Capture the cell that displays the provided text and extract its [X, Y] central coordinate. 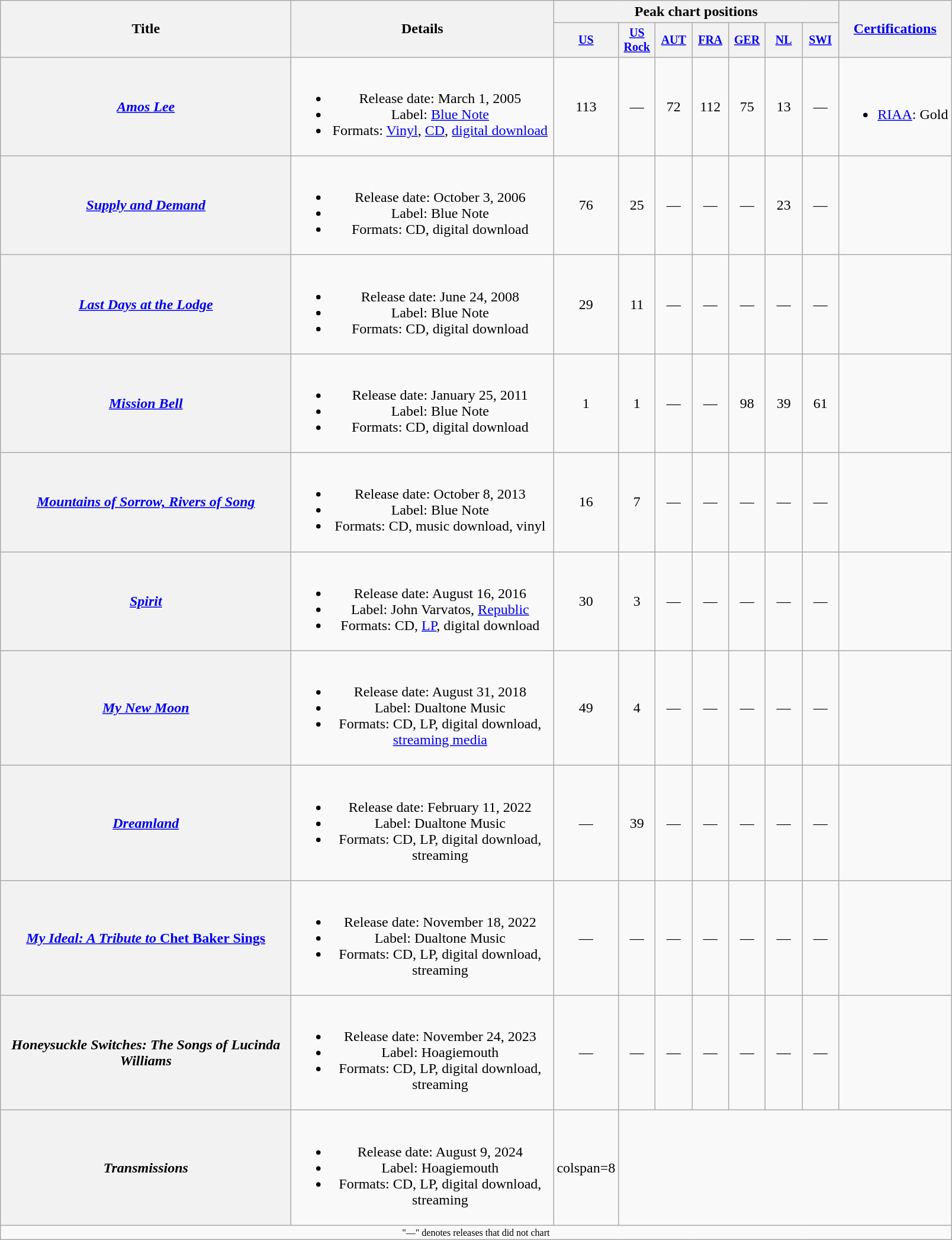
Mission Bell [146, 403]
Last Days at the Lodge [146, 304]
11 [637, 304]
US Rock [637, 40]
My Ideal: A Tribute to Chet Baker Sings [146, 938]
Certifications [895, 29]
13 [784, 107]
Spirit [146, 602]
30 [586, 602]
98 [747, 403]
RIAA: Gold [895, 107]
Release date: August 9, 2024Label: HoagiemouthFormats: CD, LP, digital download, streaming [423, 1168]
4 [637, 708]
AUT [674, 40]
113 [586, 107]
Release date: January 25, 2011Label: Blue NoteFormats: CD, digital download [423, 403]
25 [637, 205]
Release date: February 11, 2022Label: Dualtone MusicFormats: CD, LP, digital download, streaming [423, 823]
Release date: August 16, 2016Label: John Varvatos, RepublicFormats: CD, LP, digital download [423, 602]
GER [747, 40]
112 [710, 107]
76 [586, 205]
NL [784, 40]
16 [586, 502]
colspan=8 [586, 1168]
US [586, 40]
Dreamland [146, 823]
Peak chart positions [696, 12]
Release date: October 8, 2013Label: Blue NoteFormats: CD, music download, vinyl [423, 502]
"—" denotes releases that did not chart [476, 1232]
Release date: November 24, 2023Label: HoagiemouthFormats: CD, LP, digital download, streaming [423, 1053]
Title [146, 29]
61 [821, 403]
Honeysuckle Switches: The Songs of Lucinda Williams [146, 1053]
29 [586, 304]
SWI [821, 40]
7 [637, 502]
Supply and Demand [146, 205]
Transmissions [146, 1168]
Details [423, 29]
Release date: August 31, 2018Label: Dualtone MusicFormats: CD, LP, digital download, streaming media [423, 708]
Amos Lee [146, 107]
Release date: October 3, 2006Label: Blue NoteFormats: CD, digital download [423, 205]
23 [784, 205]
3 [637, 602]
FRA [710, 40]
Release date: June 24, 2008Label: Blue NoteFormats: CD, digital download [423, 304]
72 [674, 107]
My New Moon [146, 708]
75 [747, 107]
49 [586, 708]
Release date: March 1, 2005Label: Blue NoteFormats: Vinyl, CD, digital download [423, 107]
Release date: November 18, 2022Label: Dualtone MusicFormats: CD, LP, digital download, streaming [423, 938]
Mountains of Sorrow, Rivers of Song [146, 502]
